Determine the (X, Y) coordinate at the center of the cell enclosing the given text.  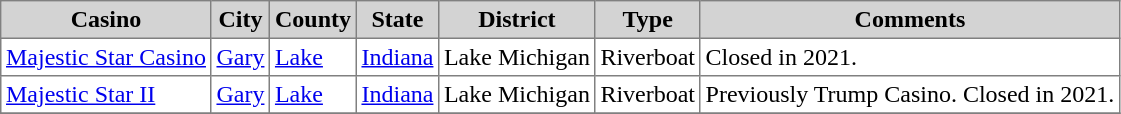
County (314, 20)
State (397, 20)
City (240, 20)
Majestic Star Casino (106, 57)
District (517, 20)
Majestic Star II (106, 95)
Type (648, 20)
Closed in 2021. (910, 57)
Comments (910, 20)
Previously Trump Casino. Closed in 2021. (910, 95)
Casino (106, 20)
